Return [x, y] of the center of cell containing provided text 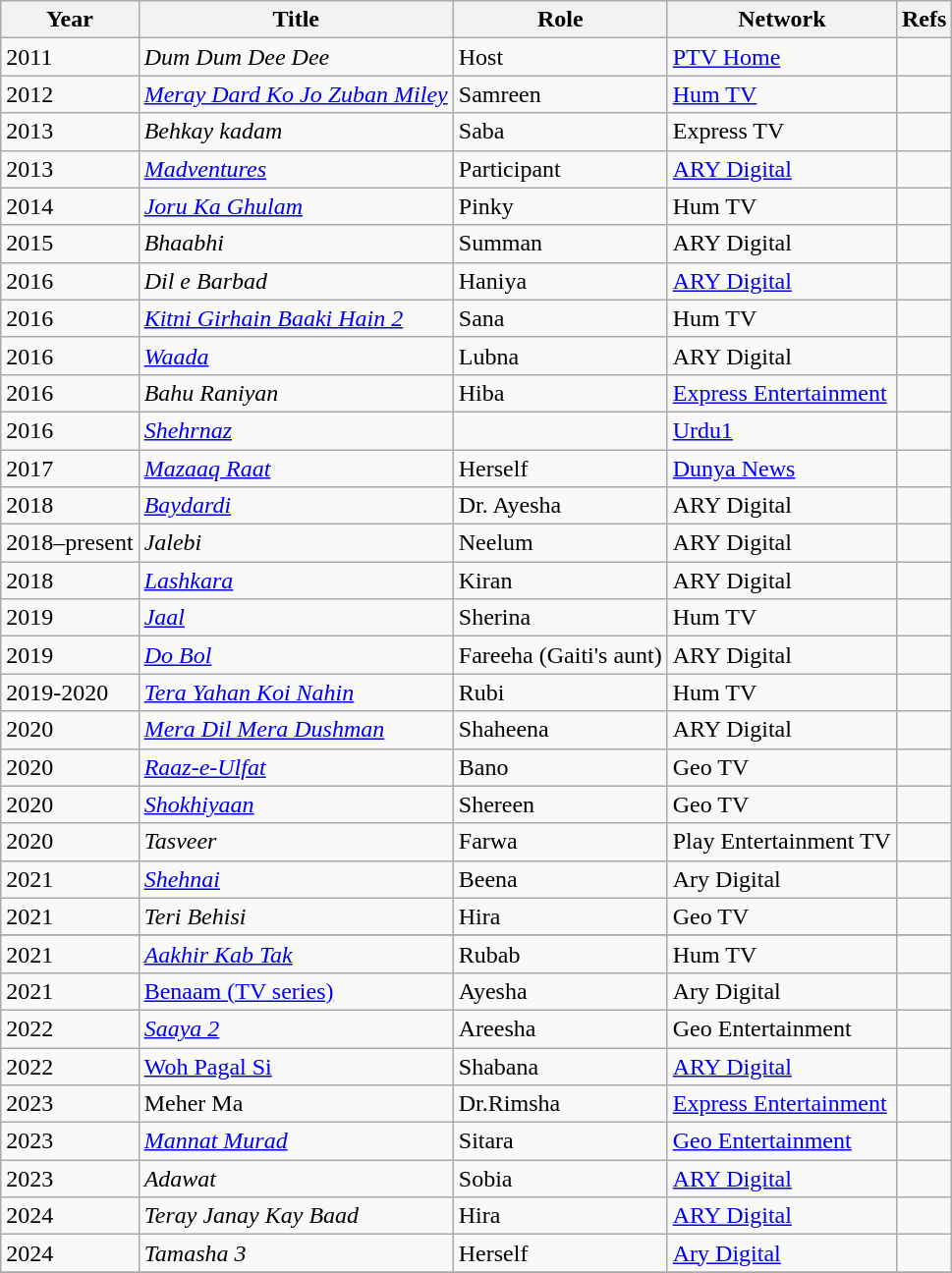
Shehnai [296, 879]
Rubab [560, 954]
Play Entertainment TV [782, 842]
Network [782, 20]
Meray Dard Ko Jo Zuban Miley [296, 94]
Title [296, 20]
Year [70, 20]
Teray Janay Kay Baad [296, 1216]
Samreen [560, 94]
Do Bol [296, 655]
Sobia [560, 1179]
Urdu1 [782, 430]
Mannat Murad [296, 1141]
Tamasha 3 [296, 1253]
Express TV [782, 132]
2018–present [70, 543]
Waada [296, 356]
PTV Home [782, 57]
2017 [70, 469]
Raaz-e-Ulfat [296, 767]
Mazaaq Raat [296, 469]
Ayesha [560, 991]
Farwa [560, 842]
Baydardi [296, 506]
Bhaabhi [296, 244]
Summan [560, 244]
Areesha [560, 1028]
2014 [70, 206]
Haniya [560, 281]
Shehrnaz [296, 430]
Saba [560, 132]
Meher Ma [296, 1104]
Jalebi [296, 543]
Tasveer [296, 842]
Sitara [560, 1141]
Mera Dil Mera Dushman [296, 730]
Sana [560, 318]
Teri Behisi [296, 916]
Refs [924, 20]
Benaam (TV series) [296, 991]
Pinky [560, 206]
Lubna [560, 356]
Participant [560, 169]
Hiba [560, 393]
Tera Yahan Koi Nahin [296, 692]
Dil e Barbad [296, 281]
Sherina [560, 618]
Saaya 2 [296, 1028]
Fareeha (Gaiti's aunt) [560, 655]
Dum Dum Dee Dee [296, 57]
Role [560, 20]
Rubi [560, 692]
Kitni Girhain Baaki Hain 2 [296, 318]
Dunya News [782, 469]
Kiran [560, 581]
Shereen [560, 804]
2012 [70, 94]
2015 [70, 244]
Joru Ka Ghulam [296, 206]
Adawat [296, 1179]
Jaal [296, 618]
Dr. Ayesha [560, 506]
Lashkara [296, 581]
Shaheena [560, 730]
2019-2020 [70, 692]
Bano [560, 767]
Neelum [560, 543]
Shabana [560, 1066]
2011 [70, 57]
Beena [560, 879]
Woh Pagal Si [296, 1066]
Aakhir Kab Tak [296, 954]
Madventures [296, 169]
Shokhiyaan [296, 804]
Behkay kadam [296, 132]
Host [560, 57]
Bahu Raniyan [296, 393]
Dr.Rimsha [560, 1104]
